Output the [x, y] coordinate of the center of the cell containing the given text.  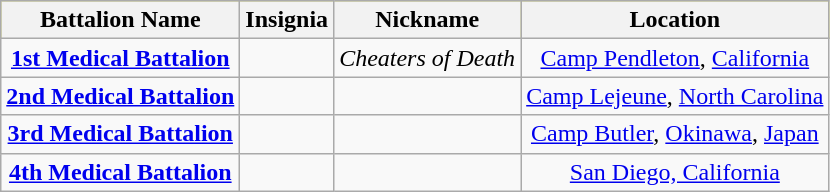
San Diego, California [675, 172]
Nickname [428, 20]
2nd Medical Battalion [120, 96]
Camp Pendleton, California [675, 58]
Camp Butler, Okinawa, Japan [675, 134]
4th Medical Battalion [120, 172]
Camp Lejeune, North Carolina [675, 96]
Location [675, 20]
Battalion Name [120, 20]
Insignia [287, 20]
3rd Medical Battalion [120, 134]
Cheaters of Death [428, 58]
1st Medical Battalion [120, 58]
